Extract the (x, y) coordinate from the center of the cell holding the provided text.  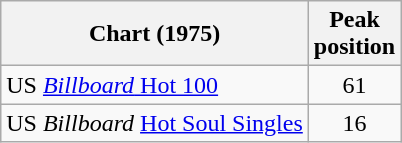
61 (354, 85)
US Billboard Hot Soul Singles (155, 123)
16 (354, 123)
Chart (1975) (155, 34)
Peakposition (354, 34)
US Billboard Hot 100 (155, 85)
